Return (x, y) of the center of cell containing provided text 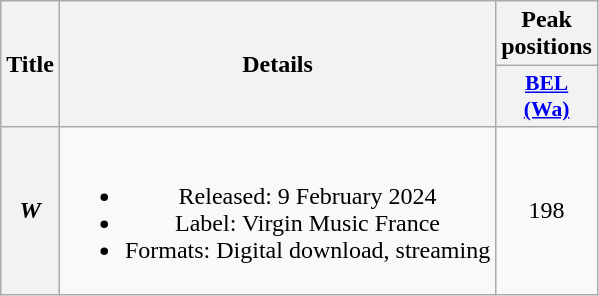
Released: 9 February 2024Label: Virgin Music FranceFormats: Digital download, streaming (277, 210)
Details (277, 64)
198 (547, 210)
Peak positions (547, 34)
BEL(Wa) (547, 96)
Title (30, 64)
W (30, 210)
